Extract the [x, y] coordinate from the center of the cell holding the provided text.  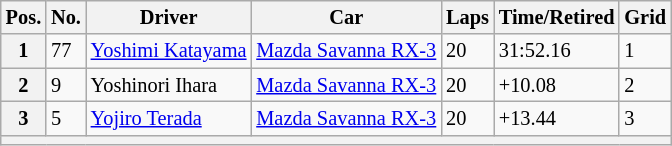
Car [346, 17]
9 [66, 85]
Pos. [24, 17]
Yoshimi Katayama [169, 51]
Yoshinori Ihara [169, 85]
+10.08 [557, 85]
Laps [468, 17]
Grid [645, 17]
Yojiro Terada [169, 118]
No. [66, 17]
5 [66, 118]
77 [66, 51]
Driver [169, 17]
31:52.16 [557, 51]
Time/Retired [557, 17]
+13.44 [557, 118]
